Capture the cell that displays the provided text and extract its (X, Y) central coordinate. 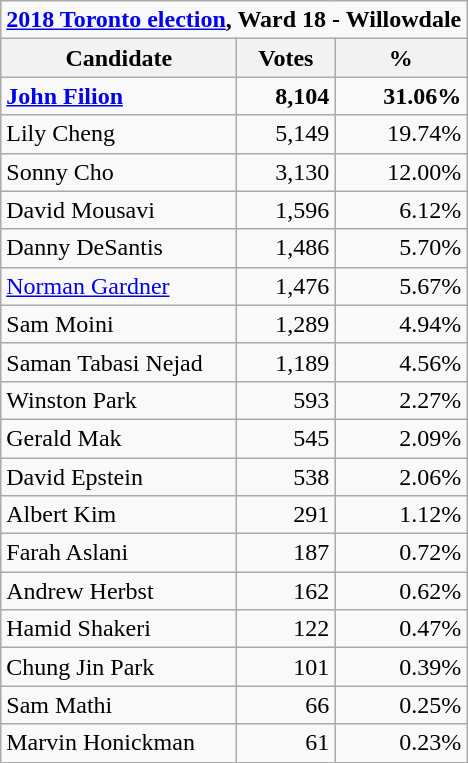
0.25% (401, 705)
David Epstein (119, 477)
Sam Moini (119, 324)
3,130 (286, 172)
Lily Cheng (119, 134)
2.27% (401, 400)
Sonny Cho (119, 172)
545 (286, 438)
12.00% (401, 172)
0.72% (401, 553)
1,189 (286, 362)
Winston Park (119, 400)
31.06% (401, 96)
2.06% (401, 477)
101 (286, 667)
2.09% (401, 438)
8,104 (286, 96)
1,596 (286, 210)
0.62% (401, 591)
Albert Kim (119, 515)
0.23% (401, 743)
Saman Tabasi Nejad (119, 362)
66 (286, 705)
538 (286, 477)
Hamid Shakeri (119, 629)
2018 Toronto election, Ward 18 - Willowdale (234, 20)
David Mousavi (119, 210)
John Filion (119, 96)
1,486 (286, 248)
Norman Gardner (119, 286)
Marvin Honickman (119, 743)
162 (286, 591)
1,289 (286, 324)
Gerald Mak (119, 438)
Candidate (119, 58)
Danny DeSantis (119, 248)
% (401, 58)
6.12% (401, 210)
Sam Mathi (119, 705)
4.56% (401, 362)
Farah Aslani (119, 553)
593 (286, 400)
122 (286, 629)
1.12% (401, 515)
Andrew Herbst (119, 591)
187 (286, 553)
4.94% (401, 324)
5.67% (401, 286)
Chung Jin Park (119, 667)
291 (286, 515)
0.47% (401, 629)
19.74% (401, 134)
5.70% (401, 248)
5,149 (286, 134)
0.39% (401, 667)
Votes (286, 58)
61 (286, 743)
1,476 (286, 286)
